Locate the cell with the specified text and output its (x, y) center coordinate. 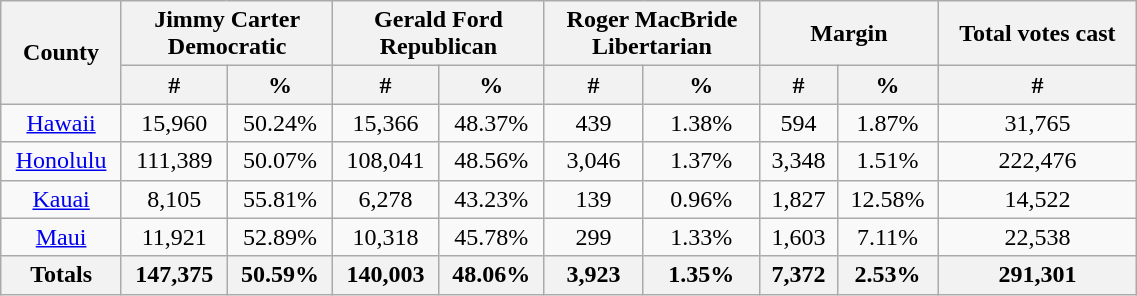
Hawaii (62, 123)
3,348 (798, 161)
Totals (62, 275)
31,765 (1038, 123)
22,538 (1038, 237)
Margin (849, 34)
Gerald FordRepublican (438, 34)
Kauai (62, 199)
222,476 (1038, 161)
1.37% (702, 161)
3,923 (594, 275)
139 (594, 199)
Honolulu (62, 161)
11,921 (174, 237)
108,041 (386, 161)
Jimmy CarterDemocratic (226, 34)
7.11% (888, 237)
6,278 (386, 199)
14,522 (1038, 199)
0.96% (702, 199)
1.38% (702, 123)
291,301 (1038, 275)
1,603 (798, 237)
2.53% (888, 275)
Roger MacBrideLibertarian (652, 34)
Total votes cast (1038, 34)
55.81% (280, 199)
1.33% (702, 237)
County (62, 52)
594 (798, 123)
1.87% (888, 123)
7,372 (798, 275)
1,827 (798, 199)
3,046 (594, 161)
15,960 (174, 123)
15,366 (386, 123)
140,003 (386, 275)
Maui (62, 237)
8,105 (174, 199)
12.58% (888, 199)
1.35% (702, 275)
48.06% (491, 275)
45.78% (491, 237)
111,389 (174, 161)
43.23% (491, 199)
1.51% (888, 161)
48.37% (491, 123)
439 (594, 123)
50.59% (280, 275)
299 (594, 237)
50.24% (280, 123)
52.89% (280, 237)
147,375 (174, 275)
10,318 (386, 237)
48.56% (491, 161)
50.07% (280, 161)
